Provide the [X, Y] coordinate of the cell's center where the given text is located.  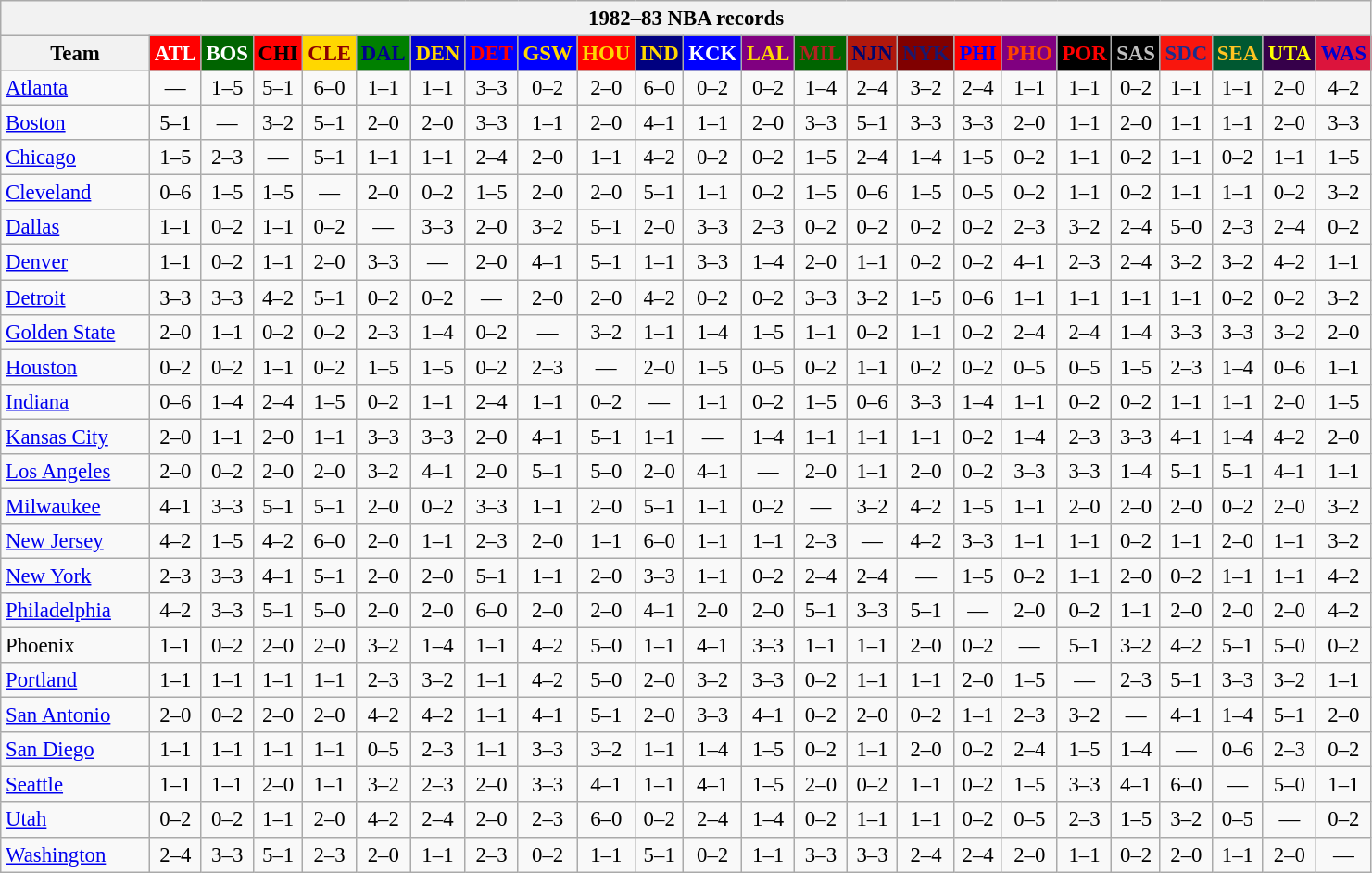
DEN [437, 54]
Portland [76, 680]
CHI [278, 54]
SDC [1186, 54]
Utah [76, 820]
KCK [713, 54]
San Diego [76, 750]
Indiana [76, 401]
Phoenix [76, 646]
Washington [76, 854]
San Antonio [76, 715]
Los Angeles [76, 472]
DET [491, 54]
NYK [926, 54]
MIL [821, 54]
POR [1084, 54]
Chicago [76, 158]
IND [660, 54]
ATL [175, 54]
Team [76, 54]
PHI [978, 54]
UTA [1290, 54]
WAS [1343, 54]
LAL [767, 54]
Kansas City [76, 436]
Houston [76, 367]
1982–83 NBA records [686, 19]
New Jersey [76, 541]
Atlanta [76, 88]
Denver [76, 262]
SEA [1238, 54]
PHO [1029, 54]
Boston [76, 123]
Cleveland [76, 193]
HOU [606, 54]
NJN [873, 54]
Detroit [76, 297]
Golden State [76, 332]
Dallas [76, 227]
Seattle [76, 785]
New York [76, 576]
DAL [384, 54]
BOS [227, 54]
GSW [548, 54]
Philadelphia [76, 611]
CLE [330, 54]
Milwaukee [76, 506]
SAS [1136, 54]
